From the cell containing the given text, extract its center point as [x, y] coordinate. 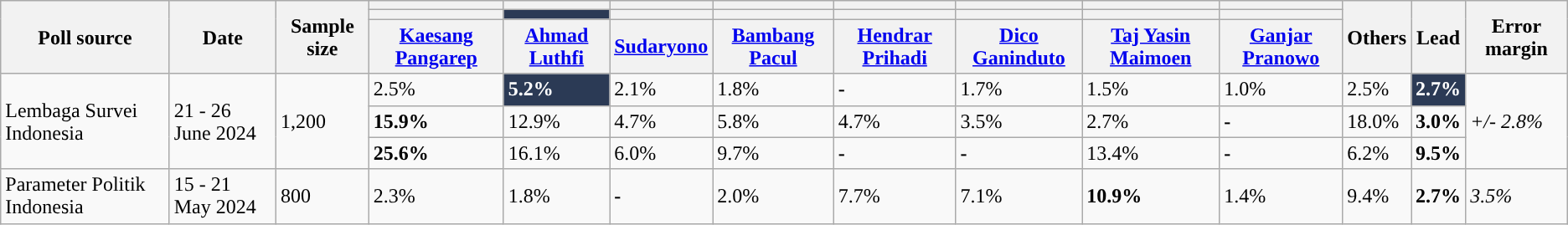
15 - 21 May 2024 [223, 196]
Dico Ganinduto [1019, 47]
Bambang Pacul [774, 47]
7.7% [895, 196]
Ahmad Luthfi [556, 47]
Lembaga Survei Indonesia [85, 121]
Others [1377, 37]
6.0% [662, 153]
18.0% [1377, 121]
9.7% [774, 153]
Ganjar Pranowo [1282, 47]
16.1% [556, 153]
15.9% [436, 121]
1.5% [1151, 89]
10.9% [1151, 196]
Kaesang Pangarep [436, 47]
Parameter Politik Indonesia [85, 196]
Taj Yasin Maimoen [1151, 47]
1.7% [1019, 89]
+/- 2.8% [1517, 121]
5.8% [774, 121]
Hendrar Prihadi [895, 47]
Error margin [1517, 37]
2.1% [662, 89]
800 [322, 196]
1.0% [1282, 89]
1,200 [322, 121]
2.3% [436, 196]
12.9% [556, 121]
3.0% [1439, 121]
13.4% [1151, 153]
Sudaryono [662, 47]
Sample size [322, 37]
9.4% [1377, 196]
21 - 26 June 2024 [223, 121]
Date [223, 37]
Lead [1439, 37]
9.5% [1439, 153]
7.1% [1019, 196]
6.2% [1377, 153]
2.0% [774, 196]
Poll source [85, 37]
1.4% [1282, 196]
5.2% [556, 89]
25.6% [436, 153]
